Determine the (x, y) coordinate at the center of the cell enclosing the given text.  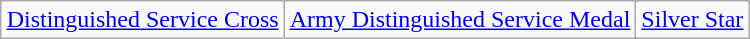
Army Distinguished Service Medal (460, 20)
Distinguished Service Cross (142, 20)
Silver Star (692, 20)
